Return (x, y) of the center of cell containing provided text 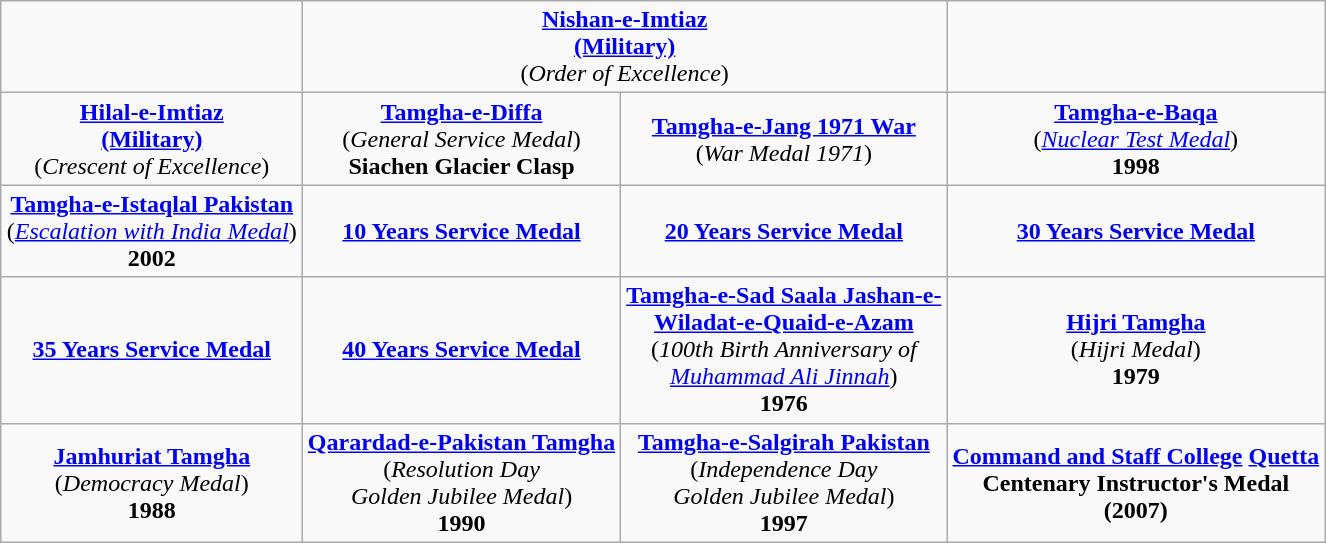
35 Years Service Medal (152, 350)
Tamgha-e-Diffa(General Service Medal)Siachen Glacier Clasp (461, 139)
30 Years Service Medal (1136, 231)
20 Years Service Medal (784, 231)
Nishan-e-Imtiaz(Military)(Order of Excellence) (624, 47)
Tamgha-e-Sad Saala Jashan-e-Wiladat-e-Quaid-e-Azam(100th Birth Anniversary ofMuhammad Ali Jinnah)1976 (784, 350)
Tamgha-e-Istaqlal Pakistan(Escalation with India Medal)2002 (152, 231)
Hijri Tamgha(Hijri Medal)1979 (1136, 350)
40 Years Service Medal (461, 350)
Tamgha-e-Baqa(Nuclear Test Medal)1998 (1136, 139)
Jamhuriat Tamgha(Democracy Medal)1988 (152, 482)
Tamgha-e-Jang 1971 War(War Medal 1971) (784, 139)
Qarardad-e-Pakistan Tamgha(Resolution DayGolden Jubilee Medal)1990 (461, 482)
Hilal-e-Imtiaz(Military)(Crescent of Excellence) (152, 139)
Tamgha-e-Salgirah Pakistan(Independence DayGolden Jubilee Medal)1997 (784, 482)
10 Years Service Medal (461, 231)
Command and Staff College QuettaCentenary Instructor's Medal(2007) (1136, 482)
